Return the [X, Y] coordinate for the center point of the cell that contains the specified text.  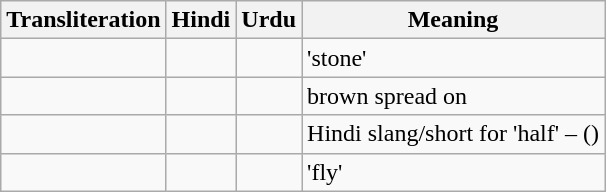
Meaning [454, 20]
'fly' [454, 172]
'stone' [454, 58]
Transliteration [84, 20]
Hindi [201, 20]
Hindi slang/short for 'half' – () [454, 134]
brown spread on [454, 96]
Urdu [269, 20]
